Identify which cell holds the provided text, then report its (x, y) central coordinate. 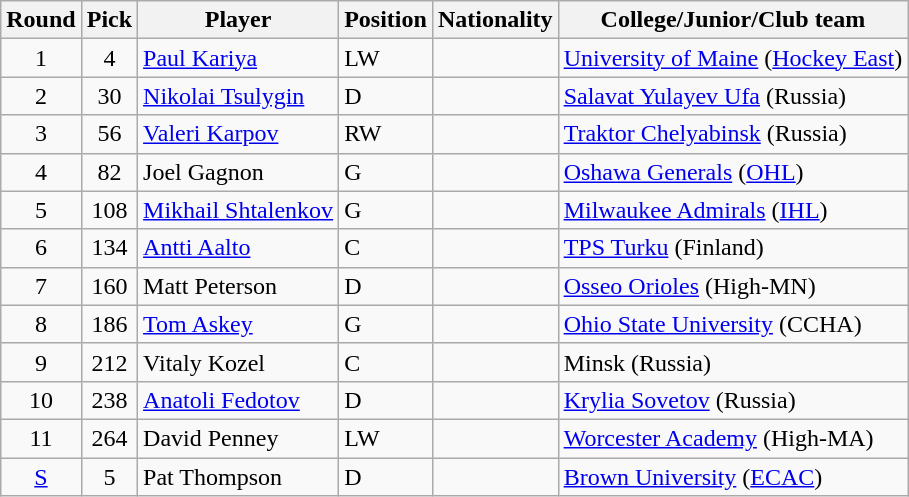
Valeri Karpov (238, 134)
Position (386, 20)
University of Maine (Hockey East) (733, 58)
2 (41, 96)
College/Junior/Club team (733, 20)
6 (41, 248)
10 (41, 400)
Nationality (495, 20)
S (41, 477)
Minsk (Russia) (733, 362)
Round (41, 20)
Pat Thompson (238, 477)
Oshawa Generals (OHL) (733, 172)
160 (109, 286)
Krylia Sovetov (Russia) (733, 400)
Pick (109, 20)
Antti Aalto (238, 248)
Traktor Chelyabinsk (Russia) (733, 134)
1 (41, 58)
Matt Peterson (238, 286)
Brown University (ECAC) (733, 477)
7 (41, 286)
212 (109, 362)
11 (41, 438)
82 (109, 172)
8 (41, 324)
David Penney (238, 438)
264 (109, 438)
RW (386, 134)
Nikolai Tsulygin (238, 96)
186 (109, 324)
Joel Gagnon (238, 172)
108 (109, 210)
56 (109, 134)
Worcester Academy (High-MA) (733, 438)
TPS Turku (Finland) (733, 248)
134 (109, 248)
Anatoli Fedotov (238, 400)
Osseo Orioles (High-MN) (733, 286)
Ohio State University (CCHA) (733, 324)
Milwaukee Admirals (IHL) (733, 210)
238 (109, 400)
Player (238, 20)
Tom Askey (238, 324)
3 (41, 134)
Paul Kariya (238, 58)
Vitaly Kozel (238, 362)
30 (109, 96)
9 (41, 362)
Salavat Yulayev Ufa (Russia) (733, 96)
Mikhail Shtalenkov (238, 210)
